Determine the [x, y] coordinate at the center of the cell enclosing the given text.  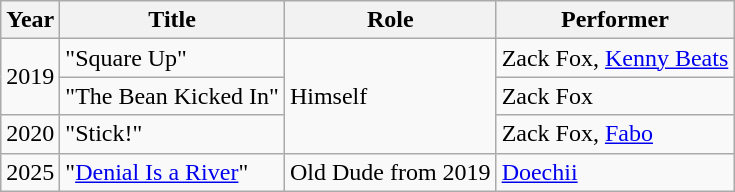
2019 [30, 77]
"Stick!" [172, 134]
Old Dude from 2019 [390, 172]
Zack Fox [615, 96]
2020 [30, 134]
Himself [390, 96]
Zack Fox, Kenny Beats [615, 58]
"The Bean Kicked In" [172, 96]
"Denial Is a River" [172, 172]
Role [390, 20]
Performer [615, 20]
Zack Fox, Fabo [615, 134]
"Square Up" [172, 58]
Year [30, 20]
2025 [30, 172]
Doechii [615, 172]
Title [172, 20]
